From the cell containing the given text, extract its center point as (X, Y) coordinate. 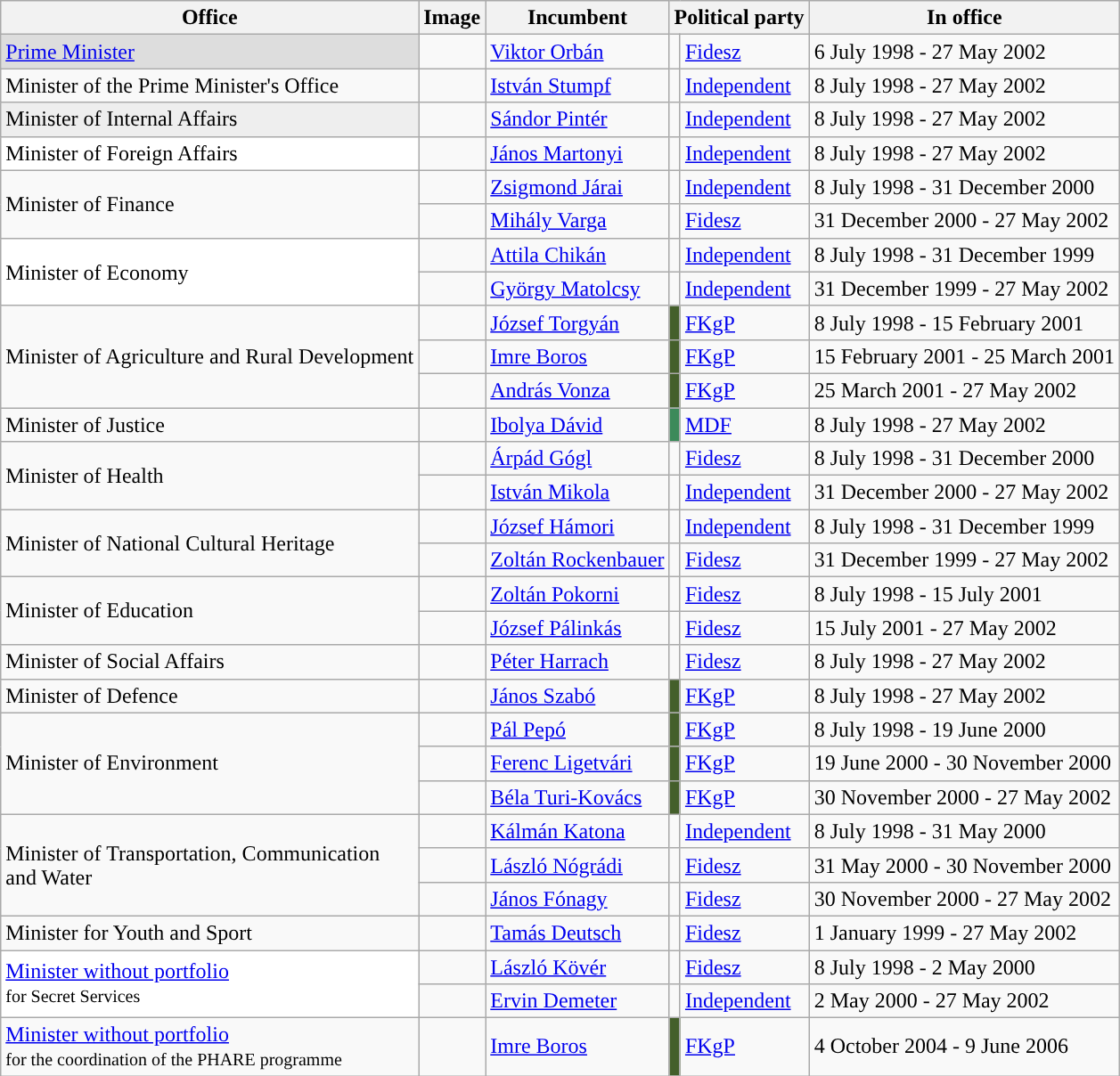
Viktor Orbán (577, 52)
MDF (745, 425)
31 May 2000 - 30 November 2000 (964, 865)
Image (453, 18)
József Hámori (577, 526)
Tamás Deutsch (577, 933)
László Kövér (577, 966)
8 July 1998 - 2 May 2000 (964, 966)
Minister of Finance (210, 204)
Minister of National Cultural Heritage (210, 543)
Minister without portfoliofor Secret Services (210, 983)
15 July 2001 - 27 May 2002 (964, 628)
Ferenc Ligetvári (577, 763)
19 June 2000 - 30 November 2000 (964, 763)
2 May 2000 - 27 May 2002 (964, 1001)
Minister of Internal Affairs (210, 119)
Minister of Transportation, Communicationand Water (210, 865)
Minister of Agriculture and Rural Development (210, 356)
János Fónagy (577, 899)
József Torgyán (577, 322)
Attila Chikán (577, 255)
Zoltán Pokorni (577, 594)
Incumbent (577, 18)
Minister of Education (210, 611)
János Szabó (577, 696)
Office (210, 18)
Sándor Pintér (577, 119)
4 October 2004 - 9 June 2006 (964, 1047)
8 July 1998 - 19 June 2000 (964, 730)
In office (964, 18)
László Nógrádi (577, 865)
Béla Turi-Kovács (577, 797)
Minister of Social Affairs (210, 662)
Zsigmond Járai (577, 187)
Ervin Demeter (577, 1001)
Ibolya Dávid (577, 425)
István Mikola (577, 493)
8 July 1998 - 15 July 2001 (964, 594)
Political party (740, 18)
Mihály Varga (577, 221)
Zoltán Rockenbauer (577, 560)
Minister of Environment (210, 763)
Pál Pepó (577, 730)
8 July 1998 - 15 February 2001 (964, 322)
Minister without portfoliofor the coordination of the PHARE programme (210, 1047)
1 January 1999 - 27 May 2002 (964, 933)
Minister for Youth and Sport (210, 933)
Minister of Foreign Affairs (210, 153)
József Pálinkás (577, 628)
8 July 1998 - 31 May 2000 (964, 831)
János Martonyi (577, 153)
Árpád Gógl (577, 459)
Minister of Defence (210, 696)
István Stumpf (577, 86)
Minister of the Prime Minister's Office (210, 86)
25 March 2001 - 27 May 2002 (964, 390)
Prime Minister (210, 52)
Minister of Economy (210, 272)
15 February 2001 - 25 March 2001 (964, 356)
Péter Harrach (577, 662)
András Vonza (577, 390)
6 July 1998 - 27 May 2002 (964, 52)
Kálmán Katona (577, 831)
Minister of Justice (210, 425)
Minister of Health (210, 476)
György Matolcsy (577, 289)
